Output the (X, Y) coordinate of the center of the cell containing the given text.  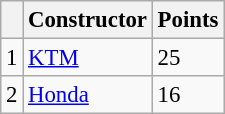
2 (12, 95)
Constructor (88, 20)
25 (188, 58)
1 (12, 58)
16 (188, 95)
Points (188, 20)
Honda (88, 95)
KTM (88, 58)
